Extract the [X, Y] coordinate from the center of the cell holding the provided text.  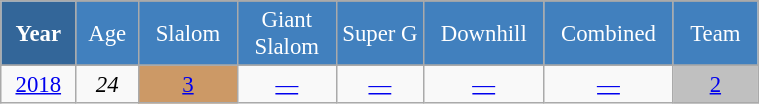
GiantSlalom [286, 34]
Combined [608, 34]
2018 [38, 85]
2 [716, 85]
Age [108, 34]
Super G [380, 34]
Year [38, 34]
Downhill [484, 34]
Slalom [188, 34]
24 [108, 85]
3 [188, 85]
Team [716, 34]
